Pinpoint the cell where the given text exists, returning its [X, Y] midpoint coordinate. 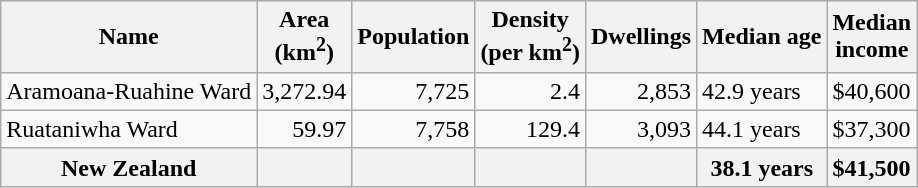
7,725 [414, 91]
3,272.94 [304, 91]
129.4 [530, 129]
$41,500 [872, 167]
Area(km2) [304, 37]
42.9 years [762, 91]
$40,600 [872, 91]
7,758 [414, 129]
Population [414, 37]
3,093 [640, 129]
44.1 years [762, 129]
Dwellings [640, 37]
New Zealand [129, 167]
Ruataniwha Ward [129, 129]
Median age [762, 37]
Aramoana-Ruahine Ward [129, 91]
2.4 [530, 91]
Medianincome [872, 37]
Name [129, 37]
38.1 years [762, 167]
2,853 [640, 91]
$37,300 [872, 129]
59.97 [304, 129]
Density(per km2) [530, 37]
